Identify which cell holds the provided text, then report its [x, y] central coordinate. 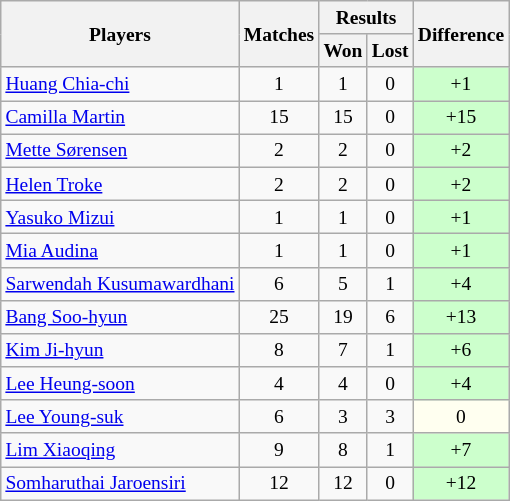
Sarwendah Kusumawardhani [120, 284]
Camilla Martin [120, 118]
Lee Young-suk [120, 416]
Bang Soo-hyun [120, 316]
+7 [461, 450]
5 [343, 284]
Players [120, 34]
Lee Heung-soon [120, 384]
19 [343, 316]
Kim Ji-hyun [120, 350]
Difference [461, 34]
+15 [461, 118]
+12 [461, 484]
Mia Audina [120, 250]
+6 [461, 350]
Lim Xiaoqing [120, 450]
Won [343, 50]
Matches [279, 34]
7 [343, 350]
25 [279, 316]
Results [366, 18]
Somharuthai Jaroensiri [120, 484]
Huang Chia-chi [120, 84]
9 [279, 450]
Mette Sørensen [120, 150]
Helen Troke [120, 184]
Lost [390, 50]
+13 [461, 316]
Yasuko Mizui [120, 216]
